Determine the (X, Y) coordinate at the center of the cell enclosing the given text.  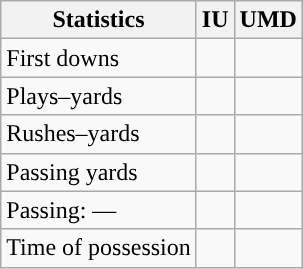
Time of possession (99, 248)
IU (215, 20)
Statistics (99, 20)
Passing yards (99, 172)
Passing: –– (99, 210)
Plays–yards (99, 96)
First downs (99, 58)
Rushes–yards (99, 134)
UMD (268, 20)
